Search for the cell housing the specified text and yield its (X, Y) center coordinate. 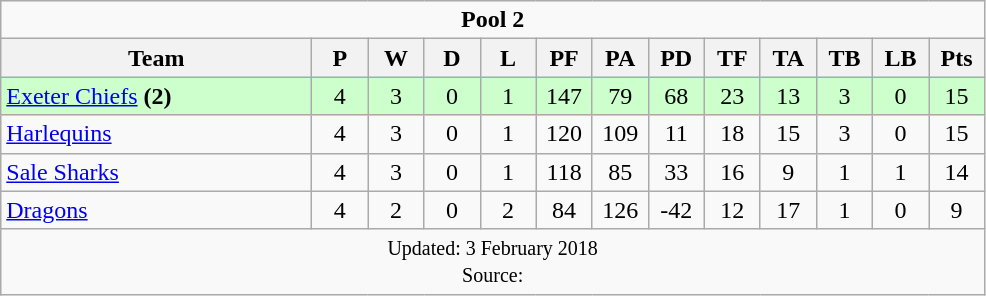
12 (732, 210)
126 (620, 210)
PA (620, 58)
13 (788, 96)
147 (564, 96)
LB (900, 58)
Pool 2 (493, 20)
109 (620, 134)
17 (788, 210)
Exeter Chiefs (2) (156, 96)
84 (564, 210)
D (452, 58)
TA (788, 58)
Team (156, 58)
18 (732, 134)
-42 (676, 210)
85 (620, 172)
Sale Sharks (156, 172)
TB (844, 58)
68 (676, 96)
W (396, 58)
Updated: 3 February 2018Source: (493, 262)
16 (732, 172)
120 (564, 134)
14 (956, 172)
Harlequins (156, 134)
23 (732, 96)
11 (676, 134)
33 (676, 172)
79 (620, 96)
PF (564, 58)
118 (564, 172)
L (508, 58)
PD (676, 58)
Dragons (156, 210)
TF (732, 58)
Pts (956, 58)
P (340, 58)
